Return [X, Y] of the center of cell containing provided text 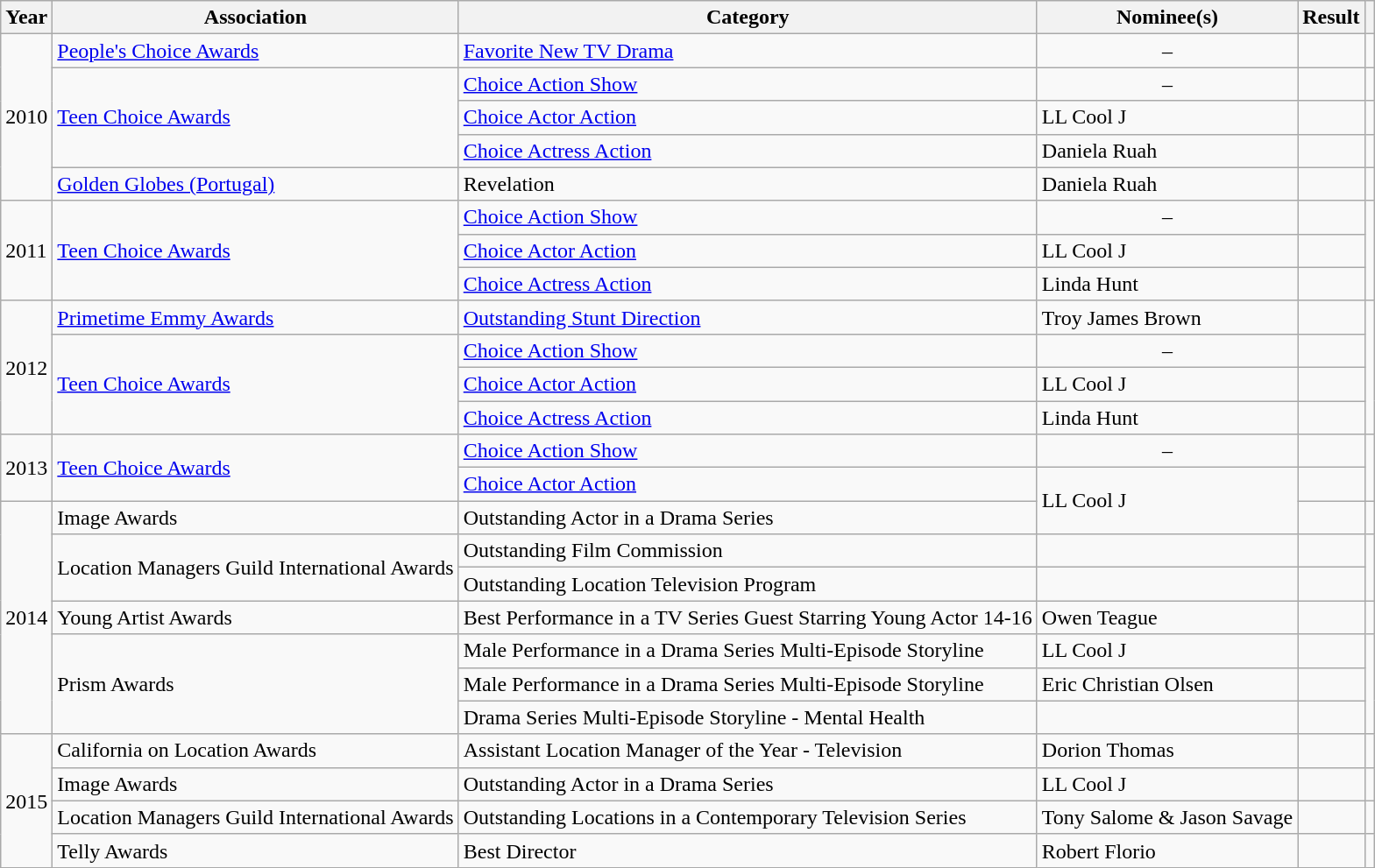
People's Choice Awards [256, 51]
Owen Teague [1167, 617]
Prism Awards [256, 684]
Outstanding Location Television Program [748, 584]
Result [1331, 18]
Young Artist Awards [256, 617]
Favorite New TV Drama [748, 51]
Drama Series Multi-Episode Storyline - Mental Health [748, 717]
Primetime Emmy Awards [256, 317]
Revelation [748, 184]
Golden Globes (Portugal) [256, 184]
Telly Awards [256, 850]
California on Location Awards [256, 751]
Troy James Brown [1167, 317]
Category [748, 18]
Nominee(s) [1167, 18]
2015 [26, 801]
Outstanding Stunt Direction [748, 317]
Outstanding Locations in a Contemporary Television Series [748, 817]
Robert Florio [1167, 850]
Year [26, 18]
2013 [26, 468]
Best Director [748, 850]
Best Performance in a TV Series Guest Starring Young Actor 14-16 [748, 617]
Association [256, 18]
Dorion Thomas [1167, 751]
Assistant Location Manager of the Year - Television [748, 751]
Tony Salome & Jason Savage [1167, 817]
2014 [26, 617]
Outstanding Film Commission [748, 551]
2010 [26, 117]
2012 [26, 367]
2011 [26, 251]
Eric Christian Olsen [1167, 684]
